Find where the given text appears and provide that cell's center as [x, y] coordinate. 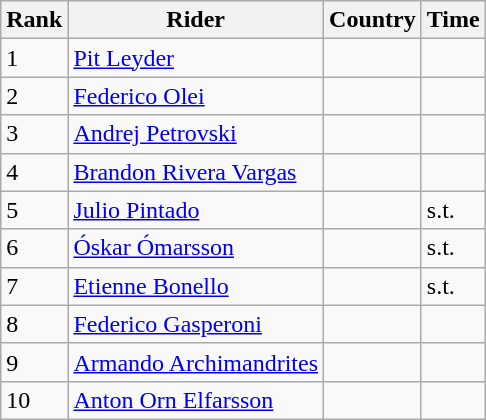
Brandon Rivera Vargas [196, 172]
Federico Olei [196, 96]
Rank [34, 20]
1 [34, 58]
Country [373, 20]
9 [34, 362]
6 [34, 248]
Anton Orn Elfarsson [196, 400]
3 [34, 134]
Óskar Ómarsson [196, 248]
5 [34, 210]
10 [34, 400]
Federico Gasperoni [196, 324]
2 [34, 96]
4 [34, 172]
Rider [196, 20]
Andrej Petrovski [196, 134]
Julio Pintado [196, 210]
Pit Leyder [196, 58]
7 [34, 286]
8 [34, 324]
Time [453, 20]
Etienne Bonello [196, 286]
Armando Archimandrites [196, 362]
